Return the [x, y] coordinate for the center point of the cell that contains the specified text.  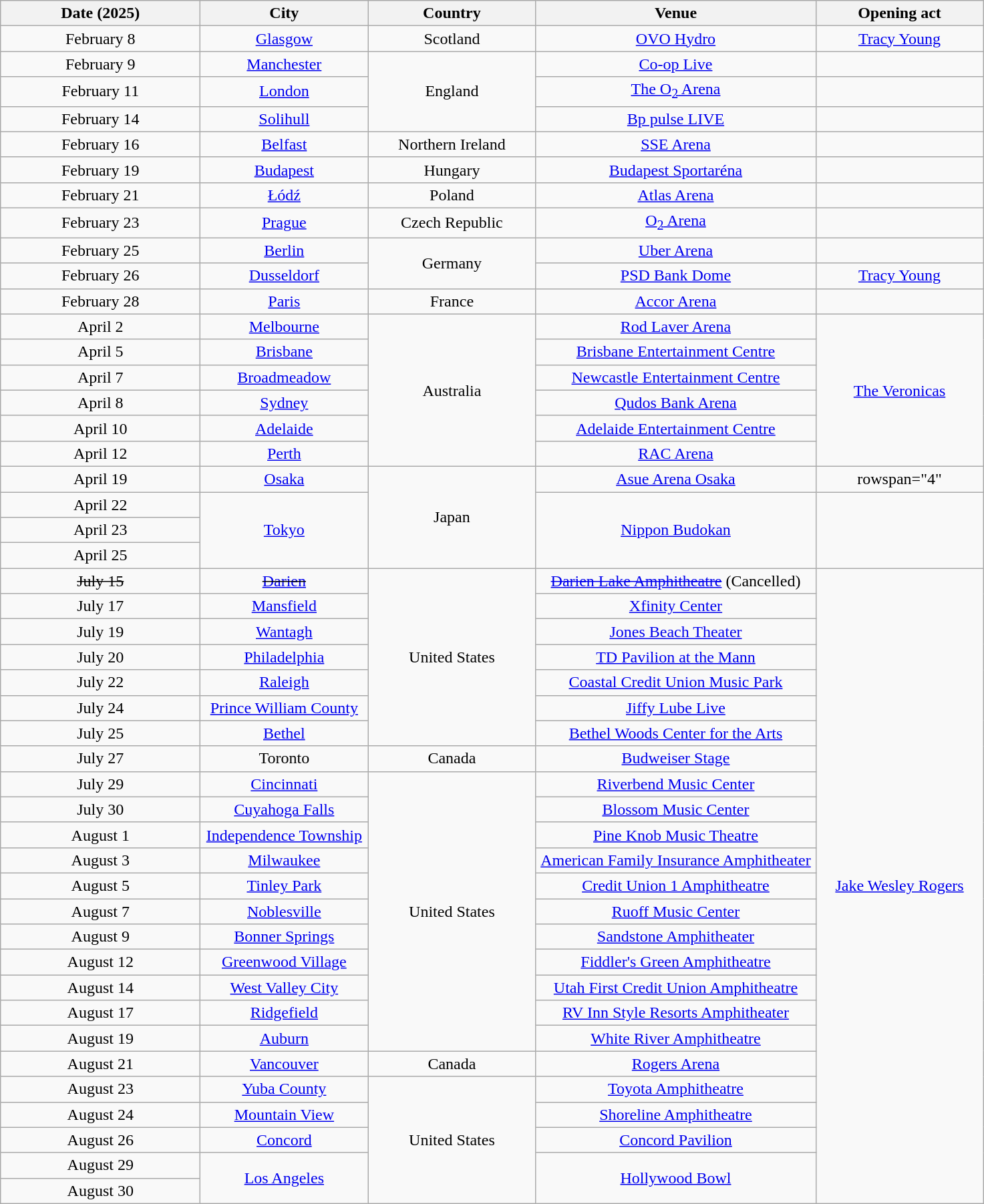
Czech Republic [452, 223]
Venue [676, 13]
July 22 [100, 682]
August 29 [100, 1165]
Budweiser Stage [676, 759]
Manchester [285, 64]
Jake Wesley Rogers [899, 886]
Australia [452, 390]
Osaka [285, 479]
April 22 [100, 504]
Country [452, 13]
April 19 [100, 479]
Utah First Credit Union Amphitheatre [676, 988]
London [285, 91]
Ruoff Music Center [676, 912]
Philadelphia [285, 657]
Greenwood Village [285, 962]
Blossom Music Center [676, 809]
February 11 [100, 91]
August 23 [100, 1089]
Credit Union 1 Amphitheatre [676, 885]
Co-op Live [676, 64]
Brisbane Entertainment Centre [676, 352]
April 25 [100, 556]
Prague [285, 223]
Newcastle Entertainment Centre [676, 377]
July 15 [100, 581]
Budapest [285, 170]
April 12 [100, 453]
Milwaukee [285, 860]
August 12 [100, 962]
City [285, 13]
The O2 Arena [676, 91]
July 27 [100, 759]
Auburn [285, 1038]
April 23 [100, 530]
February 26 [100, 276]
West Valley City [285, 988]
February 19 [100, 170]
Ridgefield [285, 1013]
February 25 [100, 250]
Japan [452, 517]
Tokyo [285, 530]
Darien Lake Amphitheatre (Cancelled) [676, 581]
February 23 [100, 223]
August 1 [100, 835]
February 21 [100, 195]
August 7 [100, 912]
Nippon Budokan [676, 530]
July 20 [100, 657]
Cincinnati [285, 784]
July 25 [100, 733]
Bonner Springs [285, 937]
August 21 [100, 1064]
Bp pulse LIVE [676, 119]
Raleigh [285, 682]
Prince William County [285, 708]
White River Amphitheatre [676, 1038]
Hungary [452, 170]
Adelaide [285, 428]
Budapest Sportaréna [676, 170]
Mountain View [285, 1115]
Rod Laver Arena [676, 327]
Bethel Woods Center for the Arts [676, 733]
Riverbend Music Center [676, 784]
April 10 [100, 428]
Hollywood Bowl [676, 1178]
Scotland [452, 39]
PSD Bank Dome [676, 276]
England [452, 91]
February 9 [100, 64]
July 19 [100, 632]
August 24 [100, 1115]
Glasgow [285, 39]
April 5 [100, 352]
Northern Ireland [452, 144]
Concord Pavilion [676, 1140]
Poland [452, 195]
February 14 [100, 119]
Germany [452, 263]
Accor Arena [676, 301]
Darien [285, 581]
Solihull [285, 119]
Brisbane [285, 352]
Independence Township [285, 835]
Sydney [285, 403]
August 26 [100, 1140]
Łódź [285, 195]
Concord [285, 1140]
August 14 [100, 988]
Dusseldorf [285, 276]
July 17 [100, 606]
Belfast [285, 144]
Adelaide Entertainment Centre [676, 428]
Perth [285, 453]
August 9 [100, 937]
Yuba County [285, 1089]
Toronto [285, 759]
April 8 [100, 403]
July 24 [100, 708]
Toyota Amphitheatre [676, 1089]
Vancouver [285, 1064]
Broadmeadow [285, 377]
Qudos Bank Arena [676, 403]
Paris [285, 301]
Pine Knob Music Theatre [676, 835]
August 30 [100, 1191]
Noblesville [285, 912]
Fiddler's Green Amphitheatre [676, 962]
Jiffy Lube Live [676, 708]
April 2 [100, 327]
August 3 [100, 860]
Coastal Credit Union Music Park [676, 682]
Shoreline Amphitheatre [676, 1115]
August 5 [100, 885]
Jones Beach Theater [676, 632]
Sandstone Amphitheater [676, 937]
American Family Insurance Amphitheater [676, 860]
The Veronicas [899, 390]
Atlas Arena [676, 195]
SSE Arena [676, 144]
Uber Arena [676, 250]
February 16 [100, 144]
April 7 [100, 377]
Rogers Arena [676, 1064]
Bethel [285, 733]
RAC Arena [676, 453]
February 8 [100, 39]
August 17 [100, 1013]
August 19 [100, 1038]
Opening act [899, 13]
Asue Arena Osaka [676, 479]
RV Inn Style Resorts Amphitheater [676, 1013]
Los Angeles [285, 1178]
July 29 [100, 784]
Wantagh [285, 632]
Cuyahoga Falls [285, 809]
Tinley Park [285, 885]
rowspan="4" [899, 479]
France [452, 301]
Xfinity Center [676, 606]
Melbourne [285, 327]
O2 Arena [676, 223]
February 28 [100, 301]
Date (2025) [100, 13]
Mansfield [285, 606]
OVO Hydro [676, 39]
Berlin [285, 250]
TD Pavilion at the Mann [676, 657]
July 30 [100, 809]
